Pinpoint the cell where the given text exists, returning its [X, Y] midpoint coordinate. 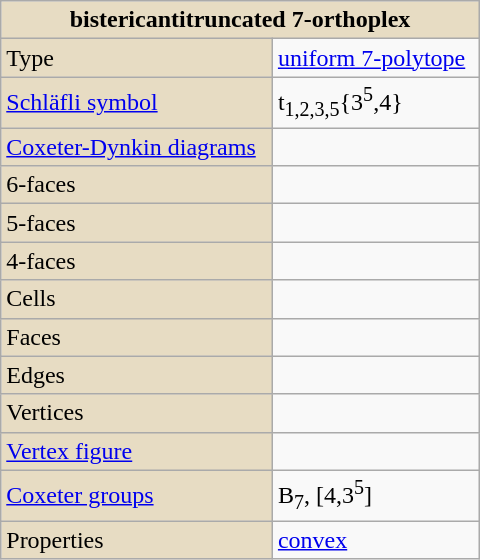
Coxeter-Dynkin diagrams [137, 147]
Properties [137, 540]
Faces [137, 337]
Type [137, 58]
4-faces [137, 261]
Vertices [137, 413]
Cells [137, 299]
Edges [137, 375]
6-faces [137, 185]
Vertex figure [137, 451]
Coxeter groups [137, 496]
convex [376, 540]
uniform 7-polytope [376, 58]
bistericantitruncated 7-orthoplex [240, 20]
Schläfli symbol [137, 102]
t1,2,3,5{35,4} [376, 102]
B7, [4,35] [376, 496]
5-faces [137, 223]
